Pinpoint the cell where the given text exists, returning its (X, Y) midpoint coordinate. 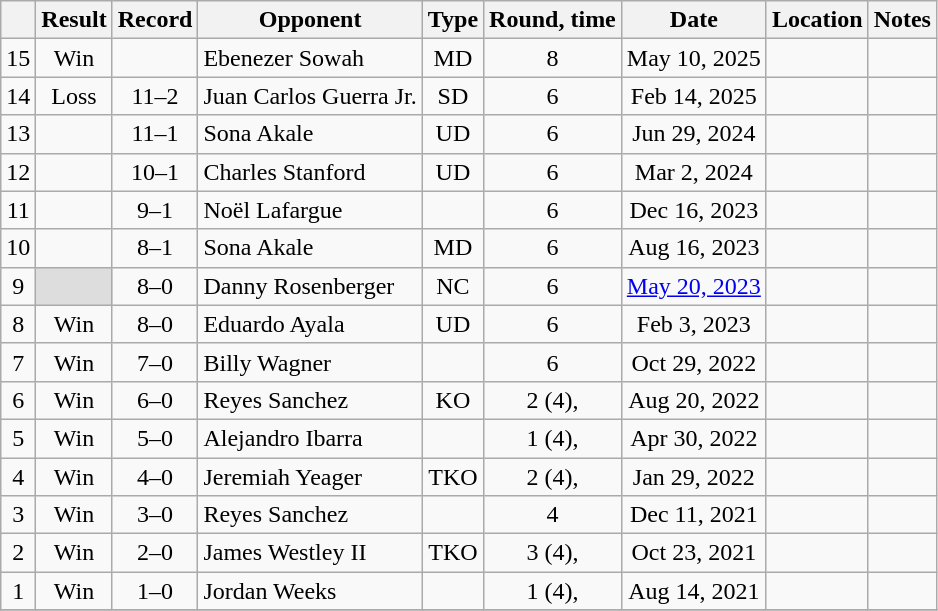
4–0 (155, 477)
Opponent (310, 20)
Loss (74, 96)
Feb 14, 2025 (694, 96)
Aug 14, 2021 (694, 591)
Jordan Weeks (310, 591)
James Westley II (310, 553)
1 (18, 591)
Mar 2, 2024 (694, 172)
Result (74, 20)
Aug 20, 2022 (694, 400)
Charles Stanford (310, 172)
Dec 11, 2021 (694, 515)
Apr 30, 2022 (694, 438)
Billy Wagner (310, 362)
7 (18, 362)
Round, time (553, 20)
Juan Carlos Guerra Jr. (310, 96)
Noël Lafargue (310, 210)
10–1 (155, 172)
11–2 (155, 96)
Location (817, 20)
SD (452, 96)
2–0 (155, 553)
9 (18, 286)
Oct 29, 2022 (694, 362)
2 (18, 553)
Feb 3, 2023 (694, 324)
14 (18, 96)
Date (694, 20)
11 (18, 210)
Notes (902, 20)
13 (18, 134)
3–0 (155, 515)
Ebenezer Sowah (310, 58)
6–0 (155, 400)
Danny Rosenberger (310, 286)
10 (18, 248)
Jeremiah Yeager (310, 477)
Record (155, 20)
5 (18, 438)
Jun 29, 2024 (694, 134)
11–1 (155, 134)
Oct 23, 2021 (694, 553)
Aug 16, 2023 (694, 248)
May 20, 2023 (694, 286)
Dec 16, 2023 (694, 210)
3 (18, 515)
3 (4), (553, 553)
8–1 (155, 248)
KO (452, 400)
7–0 (155, 362)
Alejandro Ibarra (310, 438)
1–0 (155, 591)
5–0 (155, 438)
NC (452, 286)
9–1 (155, 210)
12 (18, 172)
Eduardo Ayala (310, 324)
Type (452, 20)
Jan 29, 2022 (694, 477)
15 (18, 58)
May 10, 2025 (694, 58)
